Find where the given text appears and provide that cell's center as [X, Y] coordinate. 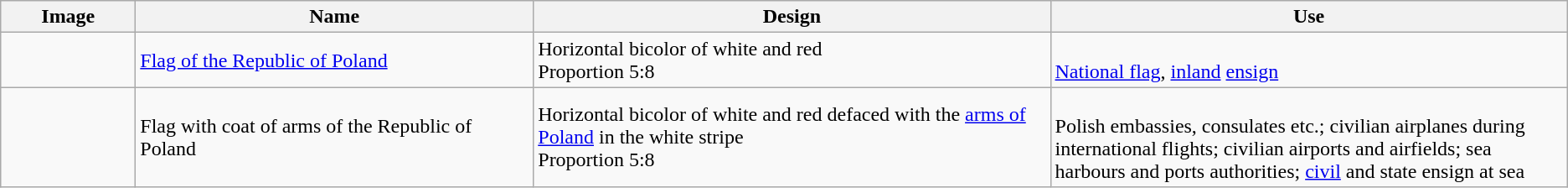
Horizontal bicolor of white and red defaced with the arms of Poland in the white stripe Proportion 5:8 [792, 138]
Use [1308, 17]
Flag with coat of arms of the Republic of Poland [335, 138]
Design [792, 17]
National flag, inland ensign [1308, 60]
Name [335, 17]
Image [69, 17]
Horizontal bicolor of white and red Proportion 5:8 [792, 60]
Flag of the Republic of Poland [335, 60]
